Scan for the cell matching the given text and deliver its [X, Y] coordinate at center. 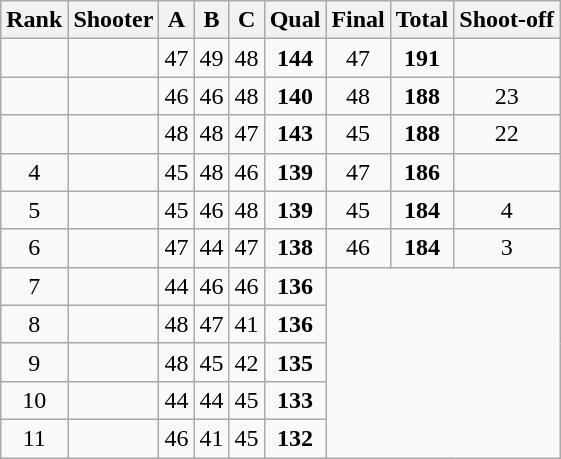
22 [507, 134]
49 [212, 58]
138 [295, 248]
Rank [34, 20]
133 [295, 400]
186 [422, 172]
A [176, 20]
42 [246, 362]
5 [34, 210]
140 [295, 96]
C [246, 20]
143 [295, 134]
144 [295, 58]
11 [34, 438]
23 [507, 96]
8 [34, 324]
9 [34, 362]
132 [295, 438]
10 [34, 400]
Shoot-off [507, 20]
Qual [295, 20]
Final [358, 20]
Total [422, 20]
Shooter [114, 20]
191 [422, 58]
3 [507, 248]
135 [295, 362]
6 [34, 248]
7 [34, 286]
B [212, 20]
